Detect which cell encompasses the target text, then output its [X, Y] center coordinate. 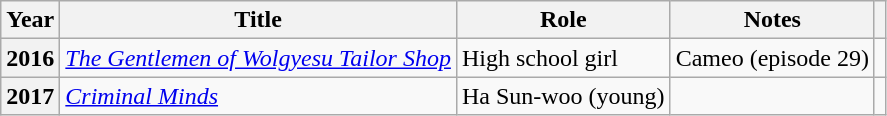
High school girl [563, 58]
Year [30, 20]
The Gentlemen of Wolgyesu Tailor Shop [258, 58]
Notes [772, 20]
Ha Sun-woo (young) [563, 96]
2016 [30, 58]
Criminal Minds [258, 96]
Title [258, 20]
Cameo (episode 29) [772, 58]
Role [563, 20]
2017 [30, 96]
